Search for the cell housing the specified text and yield its (X, Y) center coordinate. 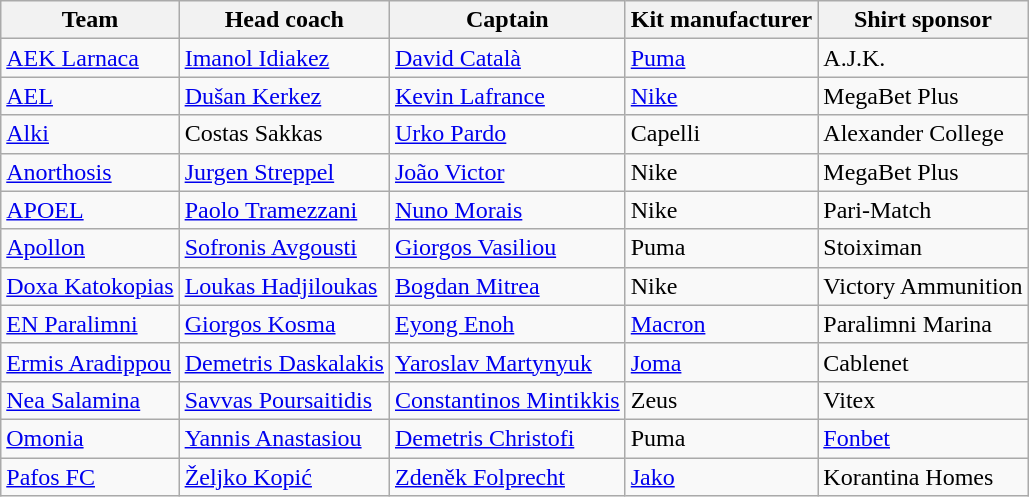
Victory Ammunition (923, 286)
Alki (90, 134)
David Català (507, 58)
Team (90, 20)
Costas Sakkas (284, 134)
Doxa Katokopias (90, 286)
Bogdan Mitrea (507, 286)
Omonia (90, 438)
EN Paralimni (90, 324)
Macron (722, 324)
Sofronis Avgousti (284, 248)
Giorgos Kosma (284, 324)
Yaroslav Martynyuk (507, 362)
Shirt sponsor (923, 20)
Paolo Tramezzani (284, 210)
Dušan Kerkez (284, 96)
Korantina Homes (923, 477)
Kit manufacturer (722, 20)
Fonbet (923, 438)
Cablenet (923, 362)
Zeus (722, 400)
Stoiximan (923, 248)
Pari-Match (923, 210)
Imanol Idiakez (284, 58)
Željko Kopić (284, 477)
Joma (722, 362)
Eyong Enoh (507, 324)
Constantinos Mintikkis (507, 400)
Ermis Aradippou (90, 362)
Vitex (923, 400)
Pafos FC (90, 477)
Loukas Hadjiloukas (284, 286)
Demetris Christofi (507, 438)
Savvas Poursaitidis (284, 400)
AEK Larnaca (90, 58)
Kevin Lafrance (507, 96)
AEL (90, 96)
APOEL (90, 210)
Nea Salamina (90, 400)
Jurgen Streppel (284, 172)
Urko Pardo (507, 134)
João Victor (507, 172)
Capelli (722, 134)
Captain (507, 20)
Jako (722, 477)
A.J.K. (923, 58)
Apollon (90, 248)
Paralimni Marina (923, 324)
Anorthosis (90, 172)
Yannis Anastasiou (284, 438)
Demetris Daskalakis (284, 362)
Giorgos Vasiliou (507, 248)
Zdeněk Folprecht (507, 477)
Nuno Morais (507, 210)
Alexander College (923, 134)
Head coach (284, 20)
